Find where the given text appears and provide that cell's center as [x, y] coordinate. 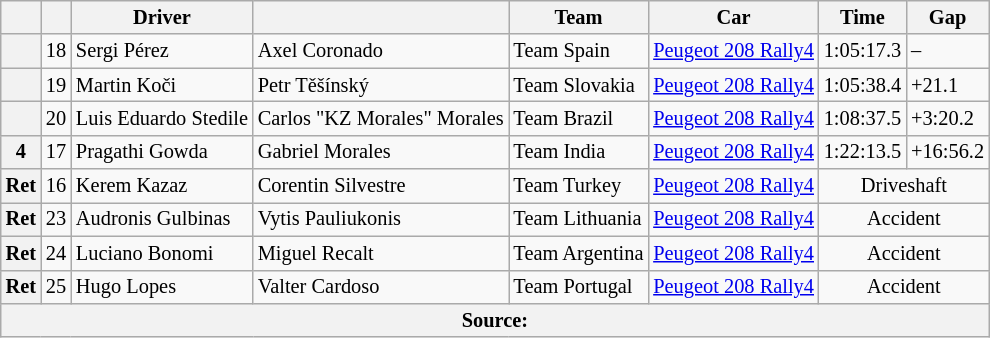
Kerem Kazaz [162, 186]
Corentin Silvestre [381, 186]
Time [862, 17]
Pragathi Gowda [162, 152]
Audronis Gulbinas [162, 219]
+16:56.2 [948, 152]
Team Portugal [579, 287]
4 [21, 152]
Luciano Bonomi [162, 253]
Luis Eduardo Stedile [162, 118]
Miguel Recalt [381, 253]
1:08:37.5 [862, 118]
Source: [495, 320]
Team Slovakia [579, 85]
Valter Cardoso [381, 287]
Axel Coronado [381, 51]
Driver [162, 17]
20 [56, 118]
Team Turkey [579, 186]
Car [734, 17]
Team [579, 17]
Sergi Pérez [162, 51]
24 [56, 253]
– [948, 51]
Gabriel Morales [381, 152]
1:05:38.4 [862, 85]
16 [56, 186]
19 [56, 85]
18 [56, 51]
1:22:13.5 [862, 152]
Gap [948, 17]
Team Lithuania [579, 219]
Martin Koči [162, 85]
Hugo Lopes [162, 287]
Driveshaft [904, 186]
+21.1 [948, 85]
1:05:17.3 [862, 51]
Team Brazil [579, 118]
Petr Těšínský [381, 85]
Team Spain [579, 51]
Vytis Pauliukonis [381, 219]
Team India [579, 152]
+3:20.2 [948, 118]
23 [56, 219]
Carlos "KZ Morales" Morales [381, 118]
17 [56, 152]
Team Argentina [579, 253]
25 [56, 287]
